Pinpoint the cell where the given text exists, returning its (x, y) midpoint coordinate. 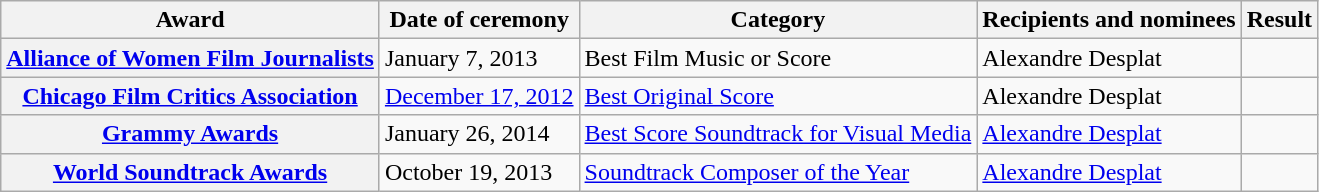
Award (190, 20)
Best Original Score (778, 96)
Chicago Film Critics Association (190, 96)
January 7, 2013 (479, 58)
October 19, 2013 (479, 172)
Result (1279, 20)
Soundtrack Composer of the Year (778, 172)
Recipients and nominees (1109, 20)
December 17, 2012 (479, 96)
Date of ceremony (479, 20)
Best Score Soundtrack for Visual Media (778, 134)
Category (778, 20)
Grammy Awards (190, 134)
Best Film Music or Score (778, 58)
Alliance of Women Film Journalists (190, 58)
World Soundtrack Awards (190, 172)
January 26, 2014 (479, 134)
